Find where the given text appears and provide that cell's center as [x, y] coordinate. 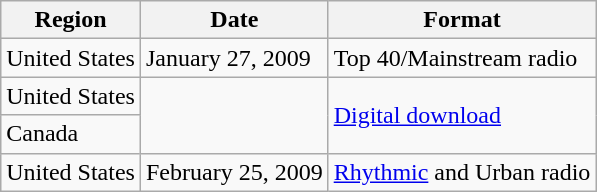
Digital download [462, 115]
Format [462, 20]
Region [71, 20]
January 27, 2009 [234, 58]
Date [234, 20]
Rhythmic and Urban radio [462, 172]
Top 40/Mainstream radio [462, 58]
February 25, 2009 [234, 172]
Canada [71, 134]
